From the cell containing the given text, extract its center point as [x, y] coordinate. 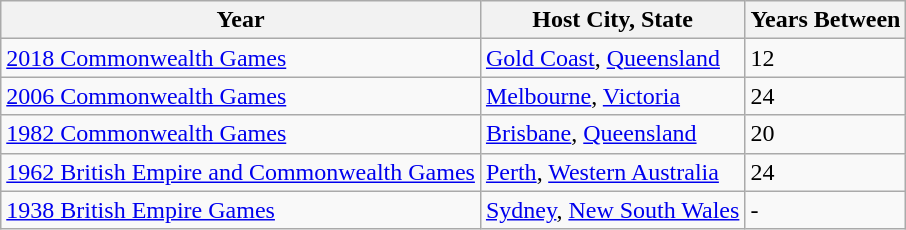
1982 Commonwealth Games [241, 134]
2006 Commonwealth Games [241, 96]
Year [241, 20]
Host City, State [612, 20]
1938 British Empire Games [241, 210]
Brisbane, Queensland [612, 134]
Gold Coast, Queensland [612, 58]
- [826, 210]
Years Between [826, 20]
Melbourne, Victoria [612, 96]
2018 Commonwealth Games [241, 58]
Perth, Western Australia [612, 172]
20 [826, 134]
Sydney, New South Wales [612, 210]
1962 British Empire and Commonwealth Games [241, 172]
12 [826, 58]
